Provide the (x, y) coordinate of the cell's center where the given text is located.  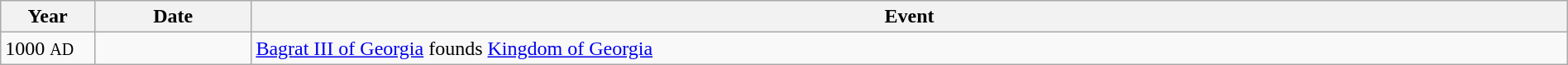
Date (172, 17)
Bagrat III of Georgia founds Kingdom of Georgia (910, 48)
1000 AD (48, 48)
Event (910, 17)
Year (48, 17)
